Identify which cell holds the provided text, then report its (X, Y) central coordinate. 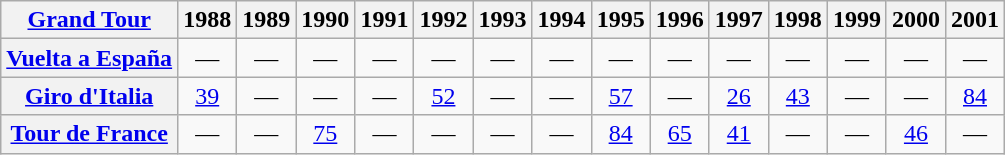
2000 (916, 20)
1995 (620, 20)
1991 (384, 20)
1997 (738, 20)
1990 (326, 20)
39 (208, 96)
2001 (974, 20)
Giro d'Italia (90, 96)
1989 (266, 20)
46 (916, 134)
1994 (562, 20)
1999 (856, 20)
Vuelta a España (90, 58)
1988 (208, 20)
52 (444, 96)
26 (738, 96)
41 (738, 134)
1998 (798, 20)
1996 (680, 20)
43 (798, 96)
1992 (444, 20)
1993 (502, 20)
Tour de France (90, 134)
57 (620, 96)
65 (680, 134)
Grand Tour (90, 20)
75 (326, 134)
